Return the [x, y] coordinate for the center point of the cell that contains the specified text.  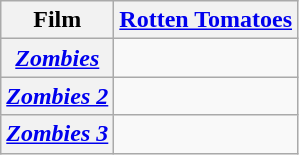
Rotten Tomatoes [206, 20]
Zombies [58, 58]
Zombies 3 [58, 134]
Zombies 2 [58, 96]
Film [58, 20]
